Provide the (X, Y) coordinate of the cell's center where the given text is located.  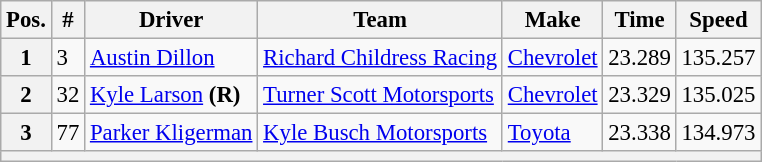
Austin Dillon (172, 58)
Kyle Larson (R) (172, 95)
23.329 (640, 95)
134.973 (718, 133)
32 (68, 95)
Toyota (552, 133)
23.289 (640, 58)
Team (380, 20)
Pos. (26, 20)
Speed (718, 20)
Make (552, 20)
# (68, 20)
135.025 (718, 95)
Driver (172, 20)
Time (640, 20)
Turner Scott Motorsports (380, 95)
Kyle Busch Motorsports (380, 133)
135.257 (718, 58)
2 (26, 95)
77 (68, 133)
Richard Childress Racing (380, 58)
Parker Kligerman (172, 133)
23.338 (640, 133)
1 (26, 58)
